Return the (x, y) coordinate for the center point of the cell that contains the specified text.  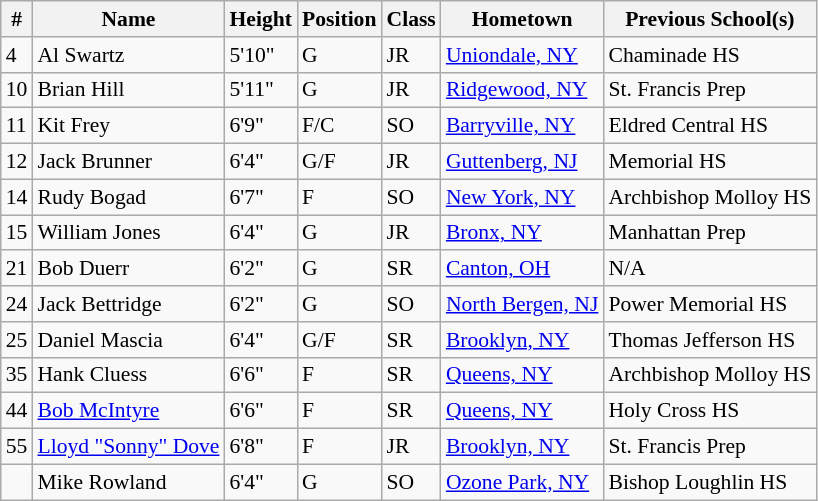
Al Swartz (128, 55)
Bob Duerr (128, 269)
Rudy Bogad (128, 197)
# (17, 19)
Bishop Loughlin HS (710, 482)
21 (17, 269)
24 (17, 304)
F/C (339, 126)
North Bergen, NJ (522, 304)
Power Memorial HS (710, 304)
35 (17, 375)
Ridgewood, NY (522, 90)
Name (128, 19)
Chaminade HS (710, 55)
6'9" (261, 126)
55 (17, 447)
William Jones (128, 233)
Kit Frey (128, 126)
10 (17, 90)
Memorial HS (710, 162)
12 (17, 162)
Guttenberg, NJ (522, 162)
Bob McIntyre (128, 411)
6'8" (261, 447)
Jack Bettridge (128, 304)
6'7" (261, 197)
44 (17, 411)
Holy Cross HS (710, 411)
5'11" (261, 90)
New York, NY (522, 197)
11 (17, 126)
Ozone Park, NY (522, 482)
Uniondale, NY (522, 55)
Eldred Central HS (710, 126)
25 (17, 340)
Previous School(s) (710, 19)
Class (410, 19)
Brian Hill (128, 90)
Hank Cluess (128, 375)
Barryville, NY (522, 126)
Bronx, NY (522, 233)
14 (17, 197)
Position (339, 19)
Manhattan Prep (710, 233)
5'10" (261, 55)
Hometown (522, 19)
Mike Rowland (128, 482)
Thomas Jefferson HS (710, 340)
Jack Brunner (128, 162)
N/A (710, 269)
Lloyd "Sonny" Dove (128, 447)
Canton, OH (522, 269)
15 (17, 233)
Daniel Mascia (128, 340)
Height (261, 19)
4 (17, 55)
